Detect which cell encompasses the target text, then output its (X, Y) center coordinate. 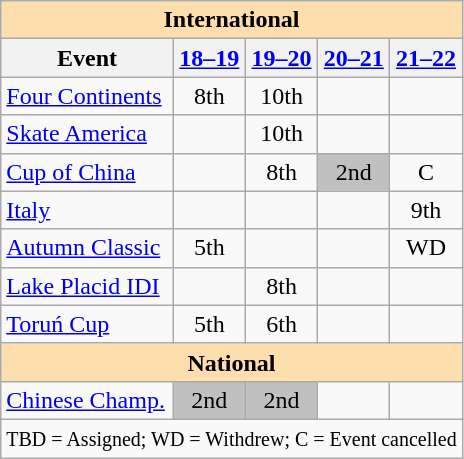
WD (426, 248)
TBD = Assigned; WD = Withdrew; C = Event cancelled (232, 438)
Lake Placid IDI (87, 286)
National (232, 362)
9th (426, 210)
Italy (87, 210)
Cup of China (87, 172)
Autumn Classic (87, 248)
Chinese Champ. (87, 400)
20–21 (354, 58)
Four Continents (87, 96)
6th (281, 324)
Toruń Cup (87, 324)
21–22 (426, 58)
C (426, 172)
Event (87, 58)
International (232, 20)
Skate America (87, 134)
19–20 (281, 58)
18–19 (209, 58)
